Return the (x, y) coordinate for the center point of the cell that contains the specified text.  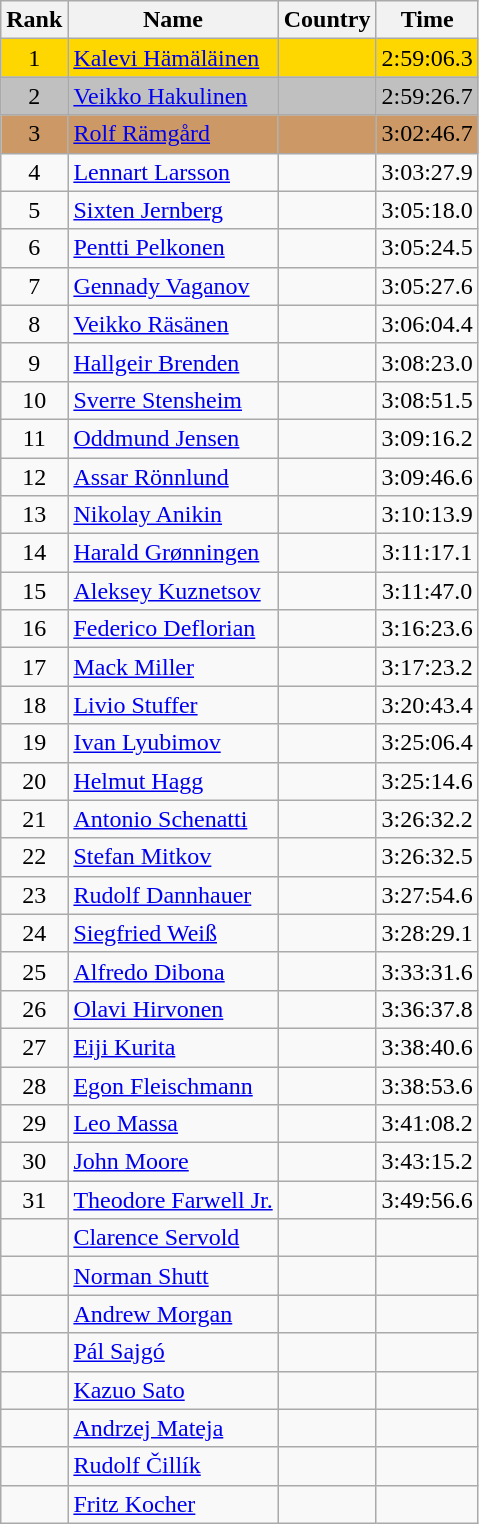
Rank (34, 20)
Pentti Pelkonen (173, 248)
3:08:23.0 (427, 362)
5 (34, 210)
3:26:32.2 (427, 819)
3:41:08.2 (427, 1124)
3:09:46.6 (427, 477)
Harald Grønningen (173, 553)
26 (34, 1009)
9 (34, 362)
13 (34, 515)
3:05:27.6 (427, 286)
Mack Miller (173, 667)
3:26:32.5 (427, 857)
3:09:16.2 (427, 438)
Veikko Hakulinen (173, 96)
Country (327, 20)
Antonio Schenatti (173, 819)
11 (34, 438)
Rudolf Dannhauer (173, 895)
23 (34, 895)
6 (34, 248)
2:59:26.7 (427, 96)
Kalevi Hämäläinen (173, 58)
Gennady Vaganov (173, 286)
Andrew Morgan (173, 1314)
3:27:54.6 (427, 895)
Aleksey Kuznetsov (173, 591)
Pál Sajgó (173, 1352)
Andrzej Mateja (173, 1428)
John Moore (173, 1162)
18 (34, 705)
3:11:17.1 (427, 553)
Time (427, 20)
27 (34, 1047)
Livio Stuffer (173, 705)
Helmut Hagg (173, 781)
3 (34, 134)
15 (34, 591)
Federico Deflorian (173, 629)
3:43:15.2 (427, 1162)
4 (34, 172)
22 (34, 857)
3:06:04.4 (427, 324)
1 (34, 58)
16 (34, 629)
Assar Rönnlund (173, 477)
Theodore Farwell Jr. (173, 1200)
Siegfried Weiß (173, 933)
2:59:06.3 (427, 58)
19 (34, 743)
Lennart Larsson (173, 172)
8 (34, 324)
3:38:53.6 (427, 1085)
Name (173, 20)
3:20:43.4 (427, 705)
28 (34, 1085)
Fritz Kocher (173, 1504)
3:25:14.6 (427, 781)
14 (34, 553)
3:10:13.9 (427, 515)
Stefan Mitkov (173, 857)
3:16:23.6 (427, 629)
3:25:06.4 (427, 743)
3:17:23.2 (427, 667)
3:11:47.0 (427, 591)
3:38:40.6 (427, 1047)
3:49:56.6 (427, 1200)
30 (34, 1162)
Alfredo Dibona (173, 971)
Rudolf Čillík (173, 1466)
17 (34, 667)
Olavi Hirvonen (173, 1009)
10 (34, 400)
20 (34, 781)
2 (34, 96)
Sixten Jernberg (173, 210)
Leo Massa (173, 1124)
7 (34, 286)
12 (34, 477)
3:28:29.1 (427, 933)
3:05:18.0 (427, 210)
Sverre Stensheim (173, 400)
25 (34, 971)
31 (34, 1200)
3:05:24.5 (427, 248)
Ivan Lyubimov (173, 743)
3:02:46.7 (427, 134)
Oddmund Jensen (173, 438)
Norman Shutt (173, 1276)
Egon Fleischmann (173, 1085)
Veikko Räsänen (173, 324)
Kazuo Sato (173, 1390)
3:36:37.8 (427, 1009)
Clarence Servold (173, 1238)
29 (34, 1124)
Hallgeir Brenden (173, 362)
24 (34, 933)
3:33:31.6 (427, 971)
3:03:27.9 (427, 172)
Nikolay Anikin (173, 515)
21 (34, 819)
3:08:51.5 (427, 400)
Eiji Kurita (173, 1047)
Rolf Rämgård (173, 134)
